For the text-containing cell, return its midpoint in (x, y) coordinate format. 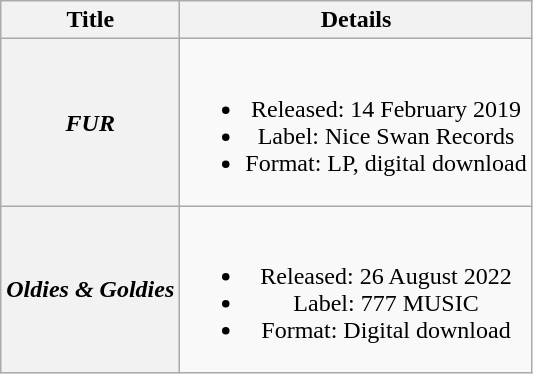
Title (90, 20)
Oldies & Goldies (90, 290)
Released: 14 February 2019Label: Nice Swan RecordsFormat: LP, digital download (356, 122)
Released: 26 August 2022Label: 777 MUSICFormat: Digital download (356, 290)
Details (356, 20)
FUR (90, 122)
